Return [X, Y] of the center of cell containing provided text 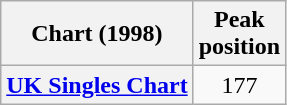
177 [239, 85]
UK Singles Chart [97, 85]
Peakposition [239, 34]
Chart (1998) [97, 34]
